Output the (x, y) coordinate of the center of the cell containing the given text.  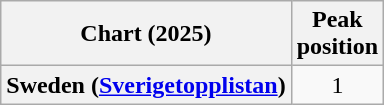
Peakposition (337, 34)
1 (337, 85)
Chart (2025) (146, 34)
Sweden (Sverigetopplistan) (146, 85)
